Identify which cell holds the provided text, then report its [X, Y] central coordinate. 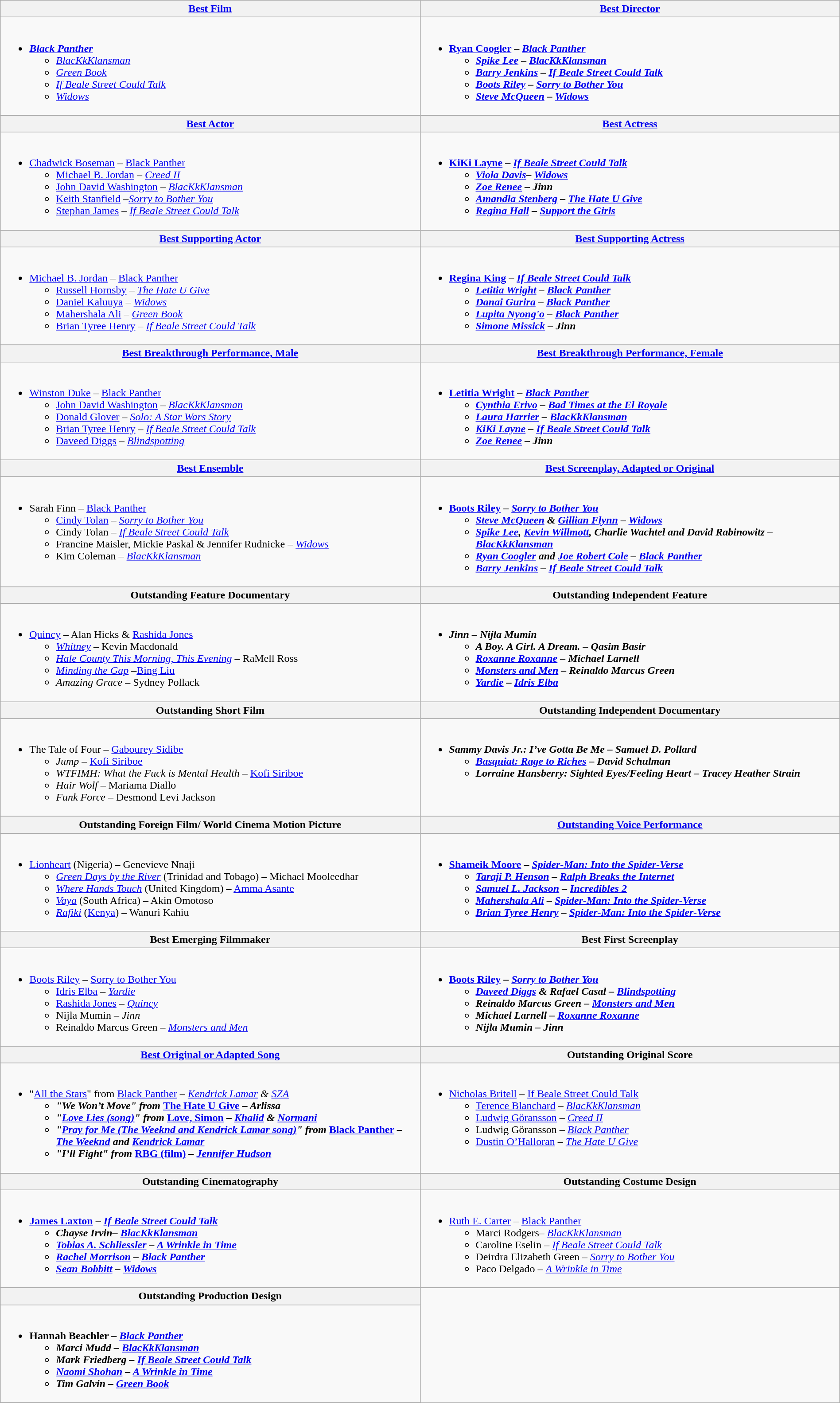
Outstanding Costume Design [630, 1181]
Regina King – If Beale Street Could TalkLetitia Wright – Black PantherDanai Gurira – Black PantherLupita Nyong'o – Black PantherSimone Missick – Jinn [630, 296]
Best Supporting Actress [630, 238]
Best Original or Adapted Song [210, 1055]
Best Supporting Actor [210, 238]
Black PantherBlacKkKlansmanGreen BookIf Beale Street Could TalkWidows [210, 66]
Outstanding Cinematography [210, 1181]
Outstanding Feature Documentary [210, 595]
Outstanding Production Design [210, 1296]
Best Ensemble [210, 468]
Best Emerging Filmmaker [210, 940]
KiKi Layne – If Beale Street Could TalkViola Davis– WidowsZoe Renee – JinnAmandla Stenberg – The Hate U GiveRegina Hall – Support the Girls [630, 181]
Outstanding Voice Performance [630, 825]
Best Director [630, 9]
Best Screenplay, Adapted or Original [630, 468]
Best First Screenplay [630, 940]
Outstanding Short Film [210, 710]
Best Breakthrough Performance, Male [210, 353]
Best Breakthrough Performance, Female [630, 353]
Outstanding Independent Documentary [630, 710]
Best Actor [210, 124]
Best Film [210, 9]
Jinn – Nijla MuminA Boy. A Girl. A Dream. – Qasim BasirRoxanne Roxanne – Michael LarnellMonsters and Men – Reinaldo Marcus GreenYardie – Idris Elba [630, 653]
Outstanding Foreign Film/ World Cinema Motion Picture [210, 825]
Outstanding Independent Feature [630, 595]
Boots Riley – Sorry to Bother YouIdris Elba – YardieRashida Jones – QuincyNijla Mumin – JinnReinaldo Marcus Green – Monsters and Men [210, 997]
Outstanding Original Score [630, 1055]
Best Actress [630, 124]
